Extract the [x, y] coordinate from the center of the cell holding the provided text.  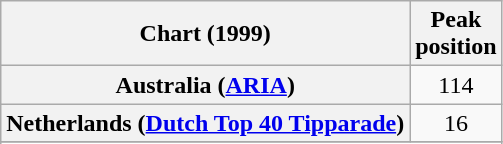
Australia (ARIA) [206, 85]
16 [456, 123]
Netherlands (Dutch Top 40 Tipparade) [206, 123]
Peakposition [456, 34]
Chart (1999) [206, 34]
114 [456, 85]
